Pinpoint the cell where the given text exists, returning its [X, Y] midpoint coordinate. 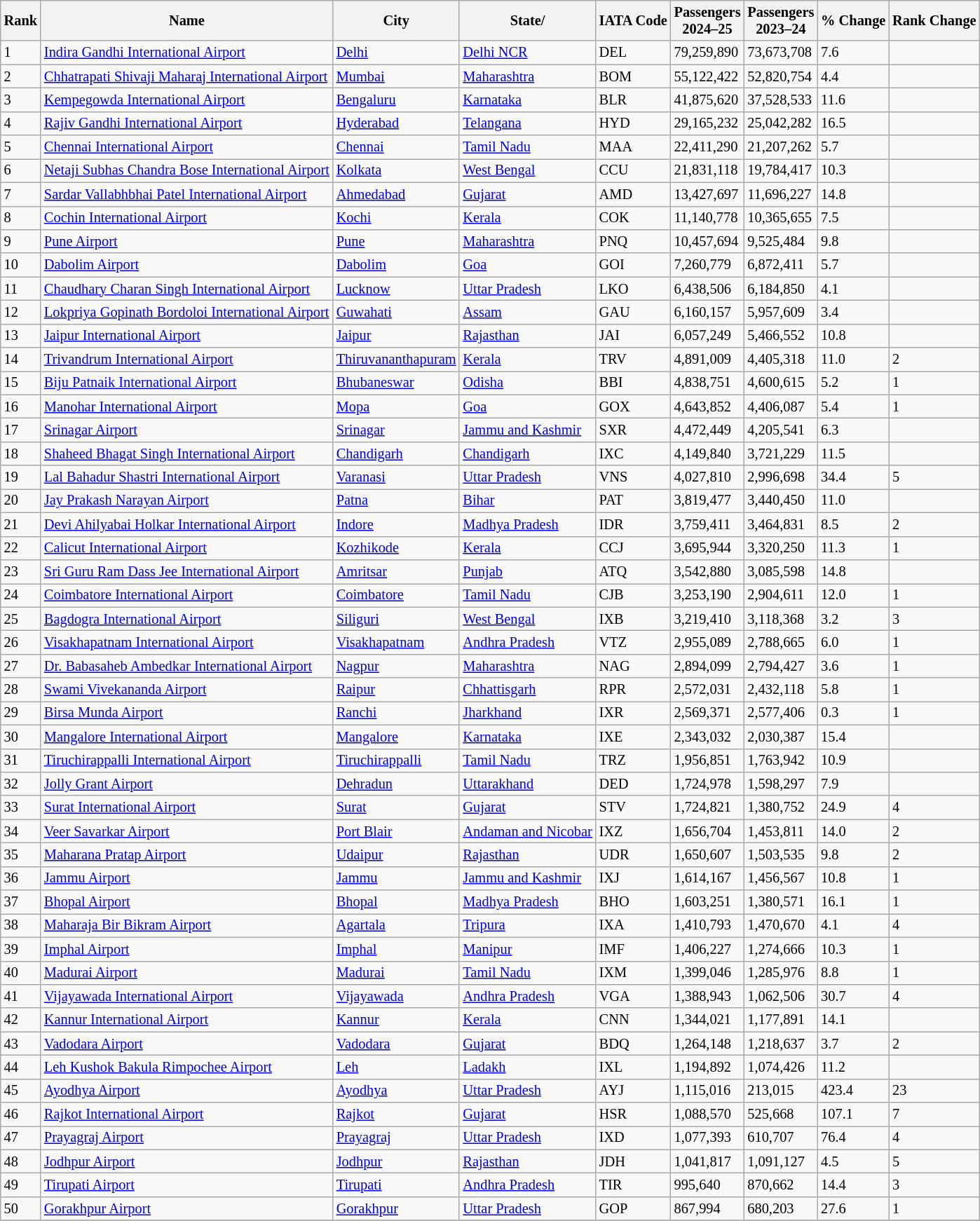
1,470,670 [781, 925]
CCJ [634, 548]
Kannur International Airport [186, 1020]
HYD [634, 123]
Bhubaneswar [397, 383]
CJB [634, 595]
1,264,148 [708, 1044]
RPR [634, 690]
1,194,892 [708, 1067]
JDH [634, 1161]
Coimbatore [397, 595]
1,074,426 [781, 1067]
Ranchi [397, 713]
5.2 [853, 383]
IXJ [634, 878]
42 [21, 1020]
55,122,422 [708, 76]
Prayagraj Airport [186, 1138]
12 [21, 312]
BLR [634, 100]
1,091,127 [781, 1161]
Delhi [397, 53]
1,344,021 [708, 1020]
1,724,978 [708, 784]
19,784,417 [781, 170]
AYJ [634, 1091]
Dehradun [397, 784]
995,640 [708, 1185]
22 [21, 548]
Lucknow [397, 289]
Dr. Babasaheb Ambedkar International Airport [186, 666]
1,088,570 [708, 1114]
Srinagar Airport [186, 430]
6,872,411 [781, 265]
Prayagraj [397, 1138]
Calicut International Airport [186, 548]
21,207,262 [781, 147]
Passengers 2024–25 [708, 20]
Mopa [397, 407]
107.1 [853, 1114]
Mangalore International Airport [186, 737]
CCU [634, 170]
4,891,009 [708, 360]
4,405,318 [781, 360]
31 [21, 760]
DED [634, 784]
Name [186, 20]
8.8 [853, 973]
22,411,290 [708, 147]
610,707 [781, 1138]
Bagdogra International Airport [186, 619]
8 [21, 218]
Thiruvananthapuram [397, 360]
IXZ [634, 831]
6,160,157 [708, 312]
Vijayawada [397, 996]
VTZ [634, 642]
29,165,232 [708, 123]
2,794,427 [781, 666]
Visakhapatnam International Airport [186, 642]
2,904,611 [781, 595]
2,030,387 [781, 737]
5.4 [853, 407]
9 [21, 241]
Jodhpur [397, 1161]
33 [21, 807]
46 [21, 1114]
14.4 [853, 1185]
4,838,751 [708, 383]
Jaipur International Airport [186, 336]
4,472,449 [708, 430]
Tirupati [397, 1185]
Ayodhya [397, 1091]
Tiruchirappalli [397, 760]
Birsa Munda Airport [186, 713]
45 [21, 1091]
Indore [397, 524]
Surat International Airport [186, 807]
Jaipur [397, 336]
Tripura [527, 925]
Cochin International Airport [186, 218]
1,598,297 [781, 784]
Coimbatore International Airport [186, 595]
6,057,249 [708, 336]
10.9 [853, 760]
Gorakhpur Airport [186, 1208]
MAA [634, 147]
1,218,637 [781, 1044]
3.6 [853, 666]
50 [21, 1208]
5,957,609 [781, 312]
Leh [397, 1067]
Odisha [527, 383]
36 [21, 878]
423.4 [853, 1091]
Delhi NCR [527, 53]
13,427,697 [708, 194]
Rajiv Gandhi International Airport [186, 123]
Vijayawada International Airport [186, 996]
30 [21, 737]
Swami Vivekananda Airport [186, 690]
1,077,393 [708, 1138]
Kempegowda International Airport [186, 100]
Port Blair [397, 831]
Netaji Subhas Chandra Bose International Airport [186, 170]
2,569,371 [708, 713]
3,219,410 [708, 619]
Dabolim Airport [186, 265]
Gorakhpur [397, 1208]
1,656,704 [708, 831]
Kozhikode [397, 548]
11.5 [853, 453]
Shaheed Bhagat Singh International Airport [186, 453]
Leh Kushok Bakula Rimpochee Airport [186, 1067]
14.0 [853, 831]
Pune Airport [186, 241]
10,457,694 [708, 241]
24 [21, 595]
Chaudhary Charan Singh International Airport [186, 289]
16 [21, 407]
7,260,779 [708, 265]
Varanasi [397, 477]
11.6 [853, 100]
3.7 [853, 1044]
Bihar [527, 500]
11.2 [853, 1067]
34.4 [853, 477]
3.2 [853, 619]
2,996,698 [781, 477]
ATQ [634, 571]
1,410,793 [708, 925]
Nagpur [397, 666]
3,118,368 [781, 619]
State/ [527, 20]
525,668 [781, 1114]
19 [21, 477]
Maharaja Bir Bikram Airport [186, 925]
Jammu [397, 878]
14.1 [853, 1020]
28 [21, 690]
3.4 [853, 312]
Pune [397, 241]
Devi Ahilyabai Holkar International Airport [186, 524]
13 [21, 336]
Telangana [527, 123]
Jharkhand [527, 713]
IXR [634, 713]
Manohar International Airport [186, 407]
Chhatrapati Shivaji Maharaj International Airport [186, 76]
Chennai International Airport [186, 147]
39 [21, 949]
Andaman and Nicobar [527, 831]
4,149,840 [708, 453]
11.3 [853, 548]
1,603,251 [708, 902]
City [397, 20]
IXC [634, 453]
44 [21, 1067]
Rank Change [934, 20]
1,177,891 [781, 1020]
1,380,571 [781, 902]
IXD [634, 1138]
3,320,250 [781, 548]
Srinagar [397, 430]
7.9 [853, 784]
76.4 [853, 1138]
1,062,506 [781, 996]
Lal Bahadur Shastri International Airport [186, 477]
1,503,535 [781, 854]
52,820,754 [781, 76]
41 [21, 996]
BOM [634, 76]
GOX [634, 407]
Lokpriya Gopinath Bordoloi International Airport [186, 312]
5,466,552 [781, 336]
LKO [634, 289]
2,572,031 [708, 690]
16.5 [853, 123]
18 [21, 453]
3,819,477 [708, 500]
GOI [634, 265]
AMD [634, 194]
38 [21, 925]
27.6 [853, 1208]
NAG [634, 666]
Rank [21, 20]
Mangalore [397, 737]
GOP [634, 1208]
870,662 [781, 1185]
PAT [634, 500]
9,525,484 [781, 241]
6.0 [853, 642]
43 [21, 1044]
Indira Gandhi International Airport [186, 53]
15.4 [853, 737]
1,724,821 [708, 807]
Jay Prakash Narayan Airport [186, 500]
Vadodara Airport [186, 1044]
BDQ [634, 1044]
Kolkata [397, 170]
JAI [634, 336]
49 [21, 1185]
4,406,087 [781, 407]
IATA Code [634, 20]
1,041,817 [708, 1161]
27 [21, 666]
Chhattisgarh [527, 690]
10,365,655 [781, 218]
Madurai Airport [186, 973]
Jodhpur Airport [186, 1161]
Veer Savarkar Airport [186, 831]
IDR [634, 524]
21,831,118 [708, 170]
20 [21, 500]
Imphal Airport [186, 949]
1,406,227 [708, 949]
21 [21, 524]
3,085,598 [781, 571]
Madurai [397, 973]
Ayodhya Airport [186, 1091]
3,721,229 [781, 453]
BBI [634, 383]
IMF [634, 949]
12.0 [853, 595]
Udaipur [397, 854]
40 [21, 973]
2,894,099 [708, 666]
GAU [634, 312]
14 [21, 360]
5.8 [853, 690]
37 [21, 902]
Manipur [527, 949]
4.5 [853, 1161]
26 [21, 642]
Tirupati Airport [186, 1185]
17 [21, 430]
2,788,665 [781, 642]
Punjab [527, 571]
IXB [634, 619]
47 [21, 1138]
Ladakh [527, 1067]
Biju Patnaik International Airport [186, 383]
Siliguri [397, 619]
1,399,046 [708, 973]
6.3 [853, 430]
Patna [397, 500]
Bhopal Airport [186, 902]
Jammu Airport [186, 878]
Agartala [397, 925]
37,528,533 [781, 100]
Guwahati [397, 312]
1,763,942 [781, 760]
Amritsar [397, 571]
Raipur [397, 690]
79,259,890 [708, 53]
Maharana Pratap Airport [186, 854]
Vadodara [397, 1044]
Assam [527, 312]
4,027,810 [708, 477]
1,650,607 [708, 854]
11 [21, 289]
213,015 [781, 1091]
Passengers 2023–24 [781, 20]
Chennai [397, 147]
7.6 [853, 53]
6,438,506 [708, 289]
PNQ [634, 241]
34 [21, 831]
25,042,282 [781, 123]
4,643,852 [708, 407]
32 [21, 784]
VGA [634, 996]
30.7 [853, 996]
1,956,851 [708, 760]
3,440,450 [781, 500]
UDR [634, 854]
TIR [634, 1185]
2,577,406 [781, 713]
2,955,089 [708, 642]
11,696,227 [781, 194]
Surat [397, 807]
Visakhapatnam [397, 642]
TRZ [634, 760]
29 [21, 713]
10 [21, 265]
Trivandrum International Airport [186, 360]
IXA [634, 925]
680,203 [781, 1208]
IXM [634, 973]
Ahmedabad [397, 194]
Kochi [397, 218]
1,115,016 [708, 1091]
Jolly Grant Airport [186, 784]
Imphal [397, 949]
35 [21, 854]
Bengaluru [397, 100]
SXR [634, 430]
15 [21, 383]
Tiruchirappalli International Airport [186, 760]
STV [634, 807]
% Change [853, 20]
Rajkot [397, 1114]
4,205,541 [781, 430]
DEL [634, 53]
CNN [634, 1020]
HSR [634, 1114]
VNS [634, 477]
2,432,118 [781, 690]
48 [21, 1161]
41,875,620 [708, 100]
6 [21, 170]
Mumbai [397, 76]
Kannur [397, 1020]
3,253,190 [708, 595]
Hyderabad [397, 123]
867,994 [708, 1208]
Rajkot International Airport [186, 1114]
6,184,850 [781, 289]
0.3 [853, 713]
TRV [634, 360]
24.9 [853, 807]
8.5 [853, 524]
25 [21, 619]
3,695,944 [708, 548]
73,673,708 [781, 53]
3,464,831 [781, 524]
1,388,943 [708, 996]
IXE [634, 737]
1,456,567 [781, 878]
1,453,811 [781, 831]
1,614,167 [708, 878]
Uttarakhand [527, 784]
1,380,752 [781, 807]
IXL [634, 1067]
COK [634, 218]
4.4 [853, 76]
Dabolim [397, 265]
4,600,615 [781, 383]
Bhopal [397, 902]
1,285,976 [781, 973]
1,274,666 [781, 949]
11,140,778 [708, 218]
Sardar Vallabhbhai Patel International Airport [186, 194]
7.5 [853, 218]
BHO [634, 902]
3,759,411 [708, 524]
Sri Guru Ram Dass Jee International Airport [186, 571]
3,542,880 [708, 571]
16.1 [853, 902]
2,343,032 [708, 737]
